Find where the given text appears and provide that cell's center as [X, Y] coordinate. 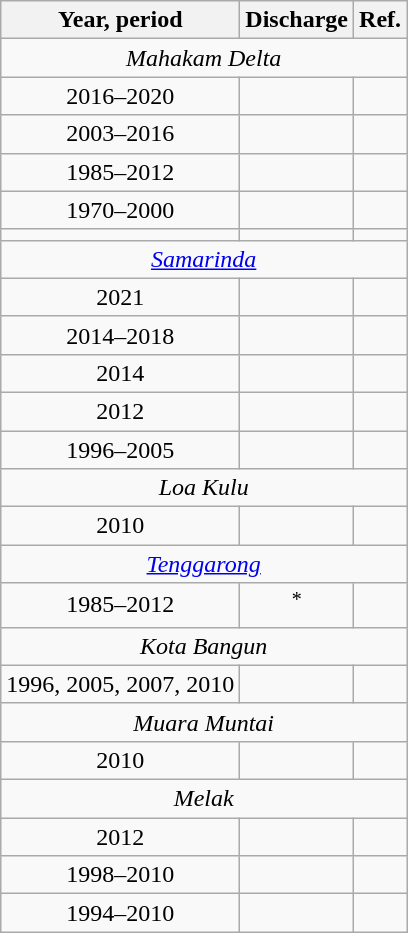
2021 [120, 297]
Samarinda [204, 259]
2014 [120, 373]
1996–2005 [120, 449]
Muara Muntai [204, 722]
1998–2010 [120, 875]
Ref. [380, 20]
Mahakam Delta [204, 58]
2003–2016 [120, 134]
Loa Kulu [204, 488]
Kota Bangun [204, 646]
2016–2020 [120, 96]
Melak [204, 799]
Tenggarong [204, 564]
Discharge [297, 20]
1994–2010 [120, 913]
* [297, 606]
1970–2000 [120, 210]
Year, period [120, 20]
1996, 2005, 2007, 2010 [120, 684]
2014–2018 [120, 335]
